Find where the given text appears and provide that cell's center as (X, Y) coordinate. 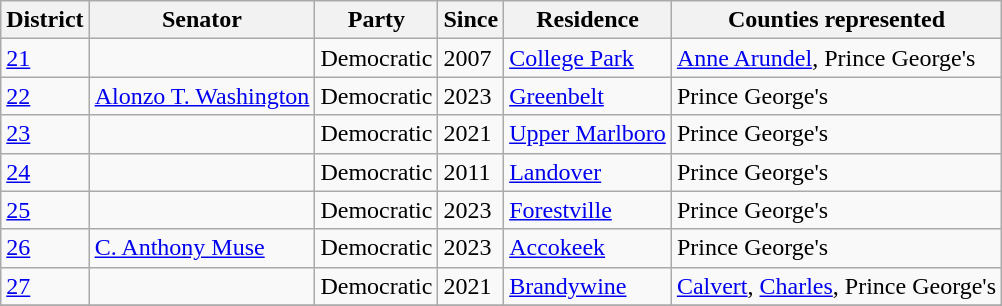
Party (376, 20)
2011 (471, 172)
22 (45, 96)
Counties represented (836, 20)
21 (45, 58)
Senator (202, 20)
C. Anthony Muse (202, 248)
Anne Arundel, Prince George's (836, 58)
District (45, 20)
26 (45, 248)
Brandywine (588, 286)
Calvert, Charles, Prince George's (836, 286)
Landover (588, 172)
24 (45, 172)
College Park (588, 58)
Accokeek (588, 248)
25 (45, 210)
Upper Marlboro (588, 134)
Since (471, 20)
Residence (588, 20)
23 (45, 134)
Alonzo T. Washington (202, 96)
Forestville (588, 210)
2007 (471, 58)
27 (45, 286)
Greenbelt (588, 96)
